Capture the cell that displays the provided text and extract its [X, Y] central coordinate. 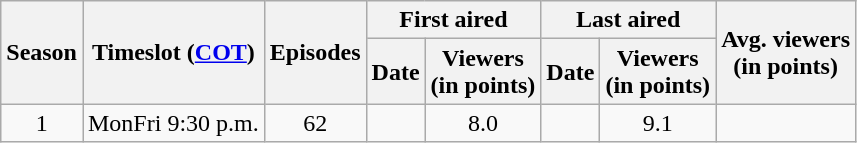
First aired [454, 20]
Avg. viewers(in points) [786, 52]
Timeslot (COT) [173, 52]
8.0 [483, 123]
MonFri 9:30 p.m. [173, 123]
62 [315, 123]
Season [42, 52]
1 [42, 123]
Episodes [315, 52]
9.1 [658, 123]
Last aired [628, 20]
